Return [X, Y] of the center of cell containing provided text 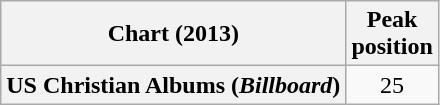
Chart (2013) [174, 34]
25 [392, 85]
Peakposition [392, 34]
US Christian Albums (Billboard) [174, 85]
